Scan for the cell matching the given text and deliver its [x, y] coordinate at center. 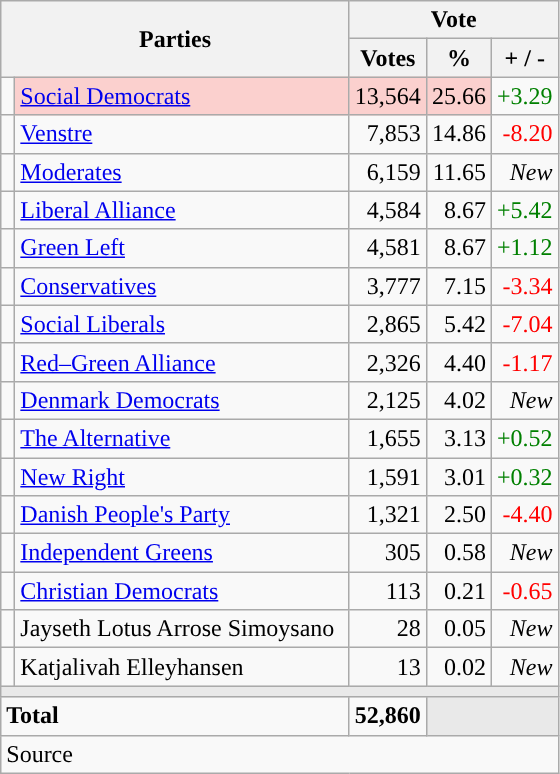
3.13 [458, 438]
Liberal Alliance [182, 210]
Conservatives [182, 286]
New Right [182, 477]
1,655 [388, 438]
2,326 [388, 362]
-7.04 [524, 324]
Source [280, 754]
-0.65 [524, 591]
-4.40 [524, 515]
4,581 [388, 248]
% [458, 58]
-3.34 [524, 286]
2,125 [388, 400]
Total [176, 716]
+1.12 [524, 248]
Danish People's Party [182, 515]
5.42 [458, 324]
14.86 [458, 134]
0.58 [458, 553]
25.66 [458, 96]
Vote [454, 20]
Jayseth Lotus Arrose Simoysano [182, 629]
-8.20 [524, 134]
13 [388, 667]
The Alternative [182, 438]
Red–Green Alliance [182, 362]
Votes [388, 58]
4.02 [458, 400]
Independent Greens [182, 553]
1,321 [388, 515]
Parties [176, 39]
Social Liberals [182, 324]
7,853 [388, 134]
1,591 [388, 477]
Denmark Democrats [182, 400]
4,584 [388, 210]
0.05 [458, 629]
2,865 [388, 324]
Green Left [182, 248]
Christian Democrats [182, 591]
+3.29 [524, 96]
3,777 [388, 286]
52,860 [388, 716]
28 [388, 629]
+ / - [524, 58]
+5.42 [524, 210]
6,159 [388, 172]
Social Democrats [182, 96]
11.65 [458, 172]
7.15 [458, 286]
Katjalivah Elleyhansen [182, 667]
Moderates [182, 172]
+0.52 [524, 438]
4.40 [458, 362]
2.50 [458, 515]
0.02 [458, 667]
0.21 [458, 591]
3.01 [458, 477]
113 [388, 591]
+0.32 [524, 477]
-1.17 [524, 362]
13,564 [388, 96]
Venstre [182, 134]
305 [388, 553]
